Locate the cell with the specified text and output its (X, Y) center coordinate. 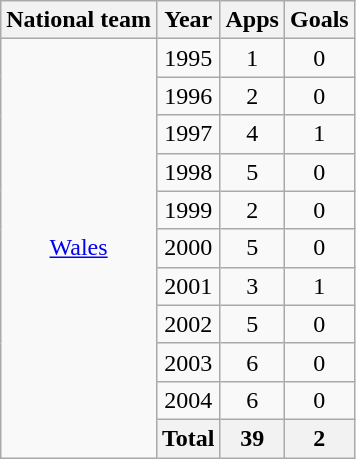
Wales (79, 248)
1995 (188, 58)
Apps (252, 20)
39 (252, 438)
1997 (188, 134)
1996 (188, 96)
4 (252, 134)
2003 (188, 362)
1999 (188, 210)
1998 (188, 172)
2001 (188, 286)
2004 (188, 400)
Year (188, 20)
2002 (188, 324)
National team (79, 20)
2000 (188, 248)
Total (188, 438)
3 (252, 286)
Goals (319, 20)
